Return [X, Y] of the center of cell containing provided text 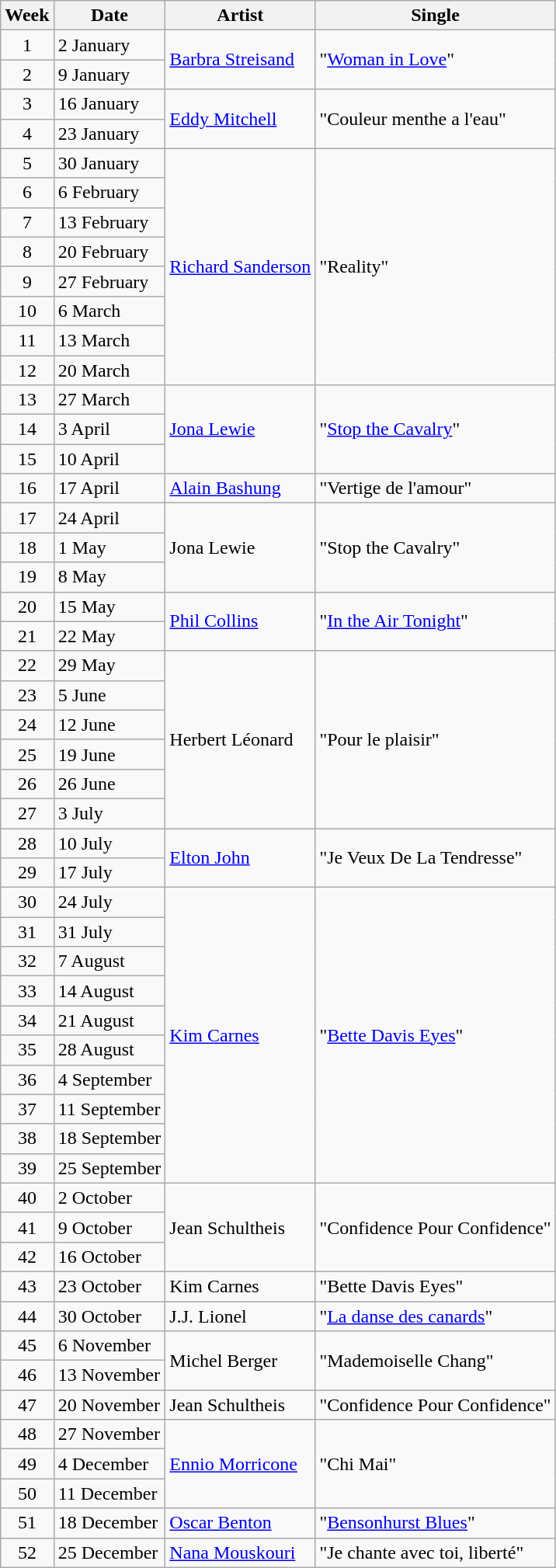
10 July [109, 843]
1 [27, 45]
6 March [109, 311]
34 [27, 1020]
Date [109, 16]
9 [27, 281]
39 [27, 1168]
"Reality" [435, 266]
Alain Bashung [241, 488]
Oscar Benton [241, 1523]
"Bensonhurst Blues" [435, 1523]
41 [27, 1227]
29 [27, 873]
29 May [109, 666]
25 [27, 754]
2 [27, 75]
25 September [109, 1168]
36 [27, 1080]
11 December [109, 1493]
20 February [109, 252]
23 [27, 695]
8 [27, 252]
44 [27, 1316]
43 [27, 1286]
Richard Sanderson [241, 266]
10 [27, 311]
21 [27, 636]
37 [27, 1109]
Barbra Streisand [241, 60]
18 September [109, 1139]
5 June [109, 695]
Nana Mouskouri [241, 1552]
"Mademoiselle Chang" [435, 1361]
"Chi Mai" [435, 1464]
Elton John [241, 857]
38 [27, 1139]
"Je chante avec toi, liberté" [435, 1552]
28 August [109, 1050]
7 August [109, 961]
Phil Collins [241, 621]
"Pour le plaisir" [435, 739]
Single [435, 16]
Week [27, 16]
24 [27, 725]
13 March [109, 340]
42 [27, 1257]
33 [27, 991]
45 [27, 1346]
4 September [109, 1080]
Ennio Morricone [241, 1464]
Herbert Léonard [241, 739]
28 [27, 843]
26 June [109, 784]
1 May [109, 548]
7 [27, 222]
13 November [109, 1375]
9 January [109, 75]
3 [27, 104]
15 [27, 459]
17 [27, 518]
26 [27, 784]
32 [27, 961]
30 January [109, 163]
11 [27, 340]
19 June [109, 754]
15 May [109, 607]
6 November [109, 1346]
17 April [109, 488]
23 January [109, 134]
20 November [109, 1405]
14 [27, 429]
46 [27, 1375]
50 [27, 1493]
16 October [109, 1257]
19 [27, 577]
Eddy Mitchell [241, 119]
20 March [109, 370]
17 July [109, 873]
48 [27, 1434]
"Couleur menthe a l'eau" [435, 119]
24 July [109, 902]
22 May [109, 636]
J.J. Lionel [241, 1316]
47 [27, 1405]
51 [27, 1523]
11 September [109, 1109]
12 June [109, 725]
10 April [109, 459]
22 [27, 666]
16 [27, 488]
35 [27, 1050]
40 [27, 1198]
13 February [109, 222]
5 [27, 163]
23 October [109, 1286]
49 [27, 1464]
30 October [109, 1316]
3 April [109, 429]
27 [27, 813]
4 December [109, 1464]
8 May [109, 577]
"Woman in Love" [435, 60]
Artist [241, 16]
27 February [109, 281]
Michel Berger [241, 1361]
18 [27, 548]
20 [27, 607]
27 November [109, 1434]
30 [27, 902]
9 October [109, 1227]
31 July [109, 932]
"Vertige de l'amour" [435, 488]
25 December [109, 1552]
18 December [109, 1523]
4 [27, 134]
6 February [109, 193]
12 [27, 370]
14 August [109, 991]
"In the Air Tonight" [435, 621]
31 [27, 932]
13 [27, 400]
2 January [109, 45]
24 April [109, 518]
6 [27, 193]
21 August [109, 1020]
3 July [109, 813]
"Je Veux De La Tendresse" [435, 857]
52 [27, 1552]
2 October [109, 1198]
16 January [109, 104]
"La danse des canards" [435, 1316]
27 March [109, 400]
